Find where the given text appears and provide that cell's center as [X, Y] coordinate. 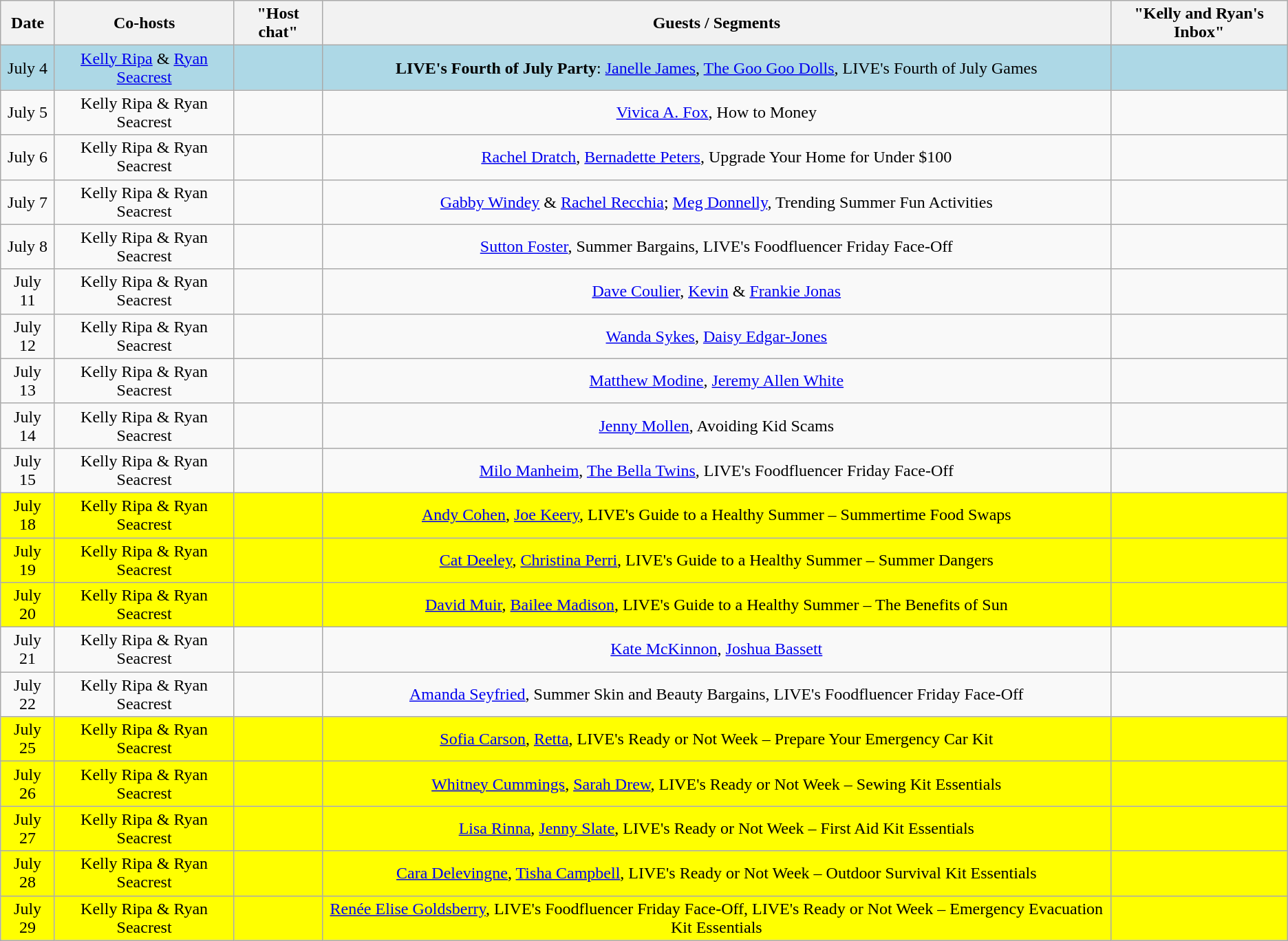
Guests / Segments [716, 23]
Matthew Modine, Jeremy Allen White [716, 381]
July 15 [28, 470]
"Kelly and Ryan's Inbox" [1199, 23]
July 25 [28, 739]
Kate McKinnon, Joshua Bassett [716, 649]
Amanda Seyfried, Summer Skin and Beauty Bargains, LIVE's Foodfluencer Friday Face-Off [716, 695]
July 22 [28, 695]
Co-hosts [144, 23]
July 13 [28, 381]
Sutton Foster, Summer Bargains, LIVE's Foodfluencer Friday Face-Off [716, 246]
July 6 [28, 157]
July 19 [28, 560]
Gabby Windey & Rachel Recchia; Meg Donnelly, Trending Summer Fun Activities [716, 202]
"Host chat" [278, 23]
Lisa Rinna, Jenny Slate, LIVE's Ready or Not Week – First Aid Kit Essentials [716, 828]
July 12 [28, 336]
July 5 [28, 113]
July 28 [28, 874]
Vivica A. Fox, How to Money [716, 113]
Renée Elise Goldsberry, LIVE's Foodfluencer Friday Face-Off, LIVE's Ready or Not Week – Emergency Evacuation Kit Essentials [716, 918]
Rachel Dratch, Bernadette Peters, Upgrade Your Home for Under $100 [716, 157]
July 27 [28, 828]
Andy Cohen, Joe Keery, LIVE's Guide to a Healthy Summer – Summertime Food Swaps [716, 515]
Date [28, 23]
July 4 [28, 67]
Dave Coulier, Kevin & Frankie Jonas [716, 292]
July 18 [28, 515]
July 29 [28, 918]
Jenny Mollen, Avoiding Kid Scams [716, 425]
July 8 [28, 246]
Wanda Sykes, Daisy Edgar-Jones [716, 336]
David Muir, Bailee Madison, LIVE's Guide to a Healthy Summer – The Benefits of Sun [716, 605]
Whitney Cummings, Sarah Drew, LIVE's Ready or Not Week – Sewing Kit Essentials [716, 784]
July 11 [28, 292]
Cat Deeley, Christina Perri, LIVE's Guide to a Healthy Summer – Summer Dangers [716, 560]
July 20 [28, 605]
Cara Delevingne, Tisha Campbell, LIVE's Ready or Not Week – Outdoor Survival Kit Essentials [716, 874]
Milo Manheim, The Bella Twins, LIVE's Foodfluencer Friday Face-Off [716, 470]
July 21 [28, 649]
LIVE's Fourth of July Party: Janelle James, The Goo Goo Dolls, LIVE's Fourth of July Games [716, 67]
Sofia Carson, Retta, LIVE's Ready or Not Week – Prepare Your Emergency Car Kit [716, 739]
July 26 [28, 784]
July 7 [28, 202]
July 14 [28, 425]
